Locate the cell with the specified text and output its [x, y] center coordinate. 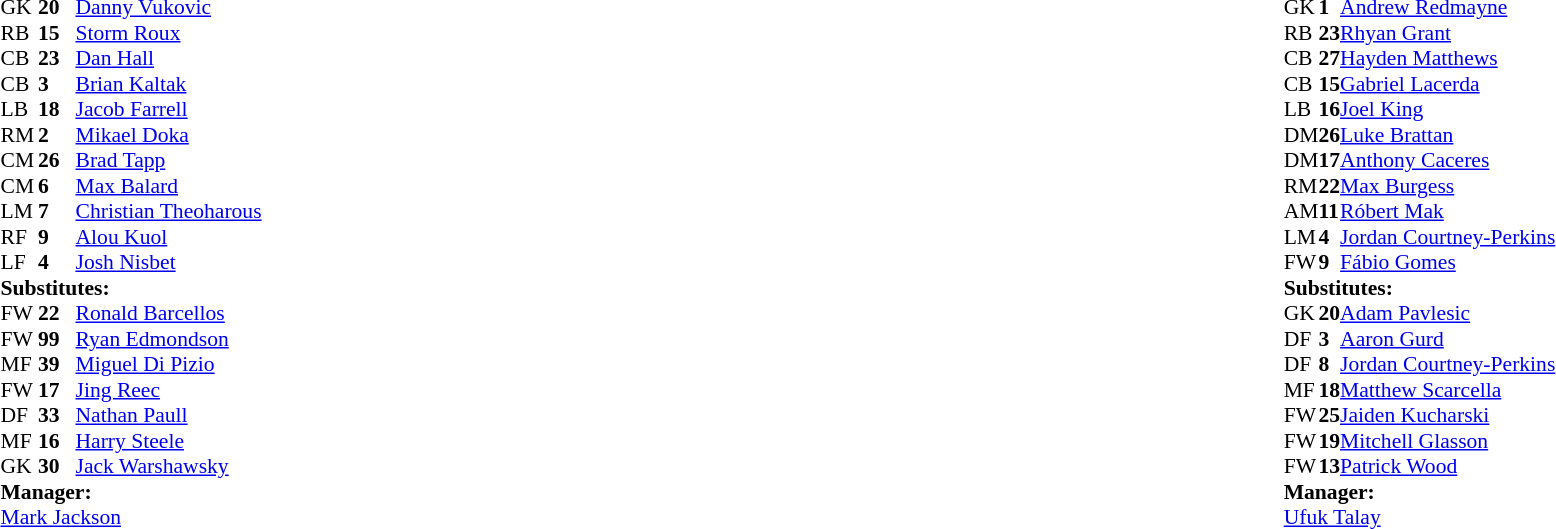
6 [57, 186]
Hayden Matthews [1448, 59]
Dan Hall [169, 59]
Alou Kuol [169, 237]
99 [57, 339]
Patrick Wood [1448, 467]
LF [19, 263]
Gabriel Lacerda [1448, 84]
Christian Theoharous [169, 211]
19 [1329, 441]
30 [57, 467]
39 [57, 365]
Matthew Scarcella [1448, 390]
Mitchell Glasson [1448, 441]
Aaron Gurd [1448, 339]
Mikael Doka [169, 135]
Luke Brattan [1448, 135]
7 [57, 211]
Brian Kaltak [169, 84]
Jing Reec [169, 390]
Harry Steele [169, 441]
Róbert Mak [1448, 211]
AM [1302, 211]
Max Burgess [1448, 186]
20 [1329, 313]
Brad Tapp [169, 161]
Miguel Di Pizio [169, 365]
27 [1329, 59]
Max Balard [169, 186]
8 [1329, 365]
Joel King [1448, 109]
Ryan Edmondson [169, 339]
Josh Nisbet [169, 263]
33 [57, 415]
Jacob Farrell [169, 109]
11 [1329, 211]
Jack Warshawsky [169, 467]
Rhyan Grant [1448, 33]
Adam Pavlesic [1448, 313]
Ronald Barcellos [169, 313]
13 [1329, 467]
Fábio Gomes [1448, 263]
Jaiden Kucharski [1448, 415]
Nathan Paull [169, 415]
Storm Roux [169, 33]
RF [19, 237]
Anthony Caceres [1448, 161]
25 [1329, 415]
2 [57, 135]
